Locate the cell with the specified text and output its (X, Y) center coordinate. 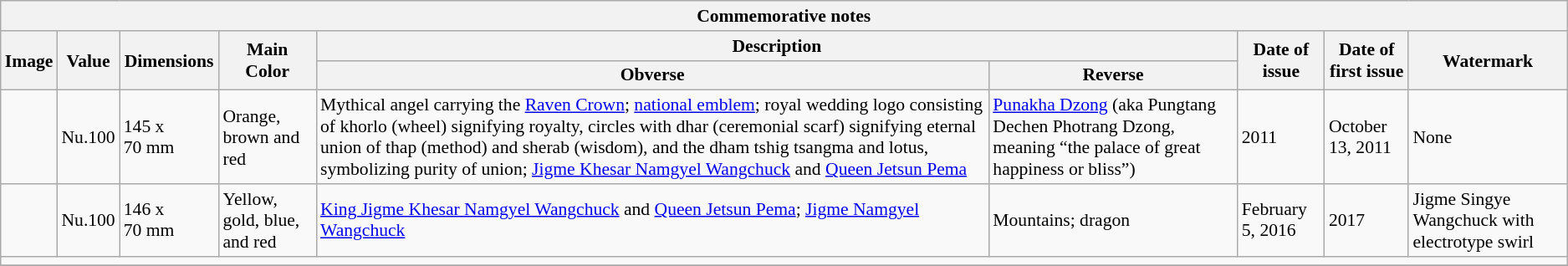
Watermark (1487, 60)
Obverse (652, 75)
Description (777, 46)
Reverse (1112, 75)
King Jigme Khesar Namgyel Wangchuck and Queen Jetsun Pema; Jigme Namgyel Wangchuck (652, 221)
Value (88, 60)
Date of first issue (1366, 60)
2017 (1366, 221)
Date of issue (1281, 60)
Dimensions (169, 60)
Commemorative notes (784, 16)
Main Color (268, 60)
2011 (1281, 137)
Punakha Dzong (aka Pungtang Dechen Photrang Dzong, meaning “the palace of great happiness or bliss”) (1112, 137)
February 5, 2016 (1281, 221)
Yellow, gold, blue, and red (268, 221)
Image (29, 60)
146 x 70 mm (169, 221)
145 x 70 mm (169, 137)
None (1487, 137)
Mountains; dragon (1112, 221)
October 13, 2011 (1366, 137)
Jigme Singye Wangchuck with electrotype swirl (1487, 221)
Orange, brown and red (268, 137)
